Identify which cell holds the provided text, then report its [X, Y] central coordinate. 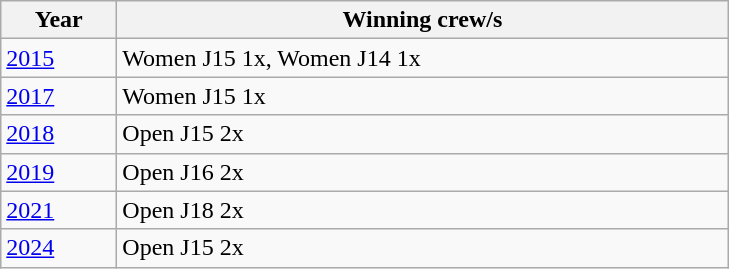
Women J15 1x, Women J14 1x [422, 58]
2017 [59, 96]
2015 [59, 58]
2019 [59, 172]
Winning crew/s [422, 20]
Open J18 2x [422, 210]
2021 [59, 210]
Year [59, 20]
2024 [59, 248]
Women J15 1x [422, 96]
2018 [59, 134]
Open J16 2x [422, 172]
